Return (x, y) of the center of cell containing provided text 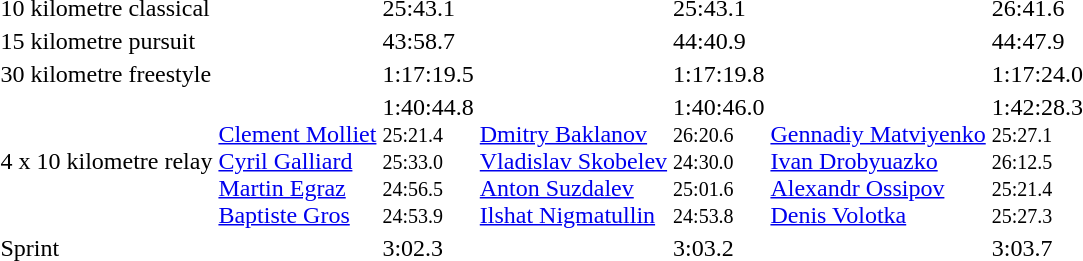
1:17:19.8 (719, 74)
1:40:46.026:20.624:30.025:01.624:53.8 (719, 161)
1:17:19.5 (428, 74)
1:40:44.825:21.425:33.024:56.524:53.9 (428, 161)
43:58.7 (428, 41)
Dmitry BaklanovVladislav SkobelevAnton SuzdalevIlshat Nigmatullin (573, 161)
44:40.9 (719, 41)
Gennadiy MatviyenkoIvan DrobyuazkoAlexandr OssipovDenis Volotka (878, 161)
Clement MollietCyril GalliardMartin EgrazBaptiste Gros (298, 161)
